Find where the given text appears and provide that cell's center as (X, Y) coordinate. 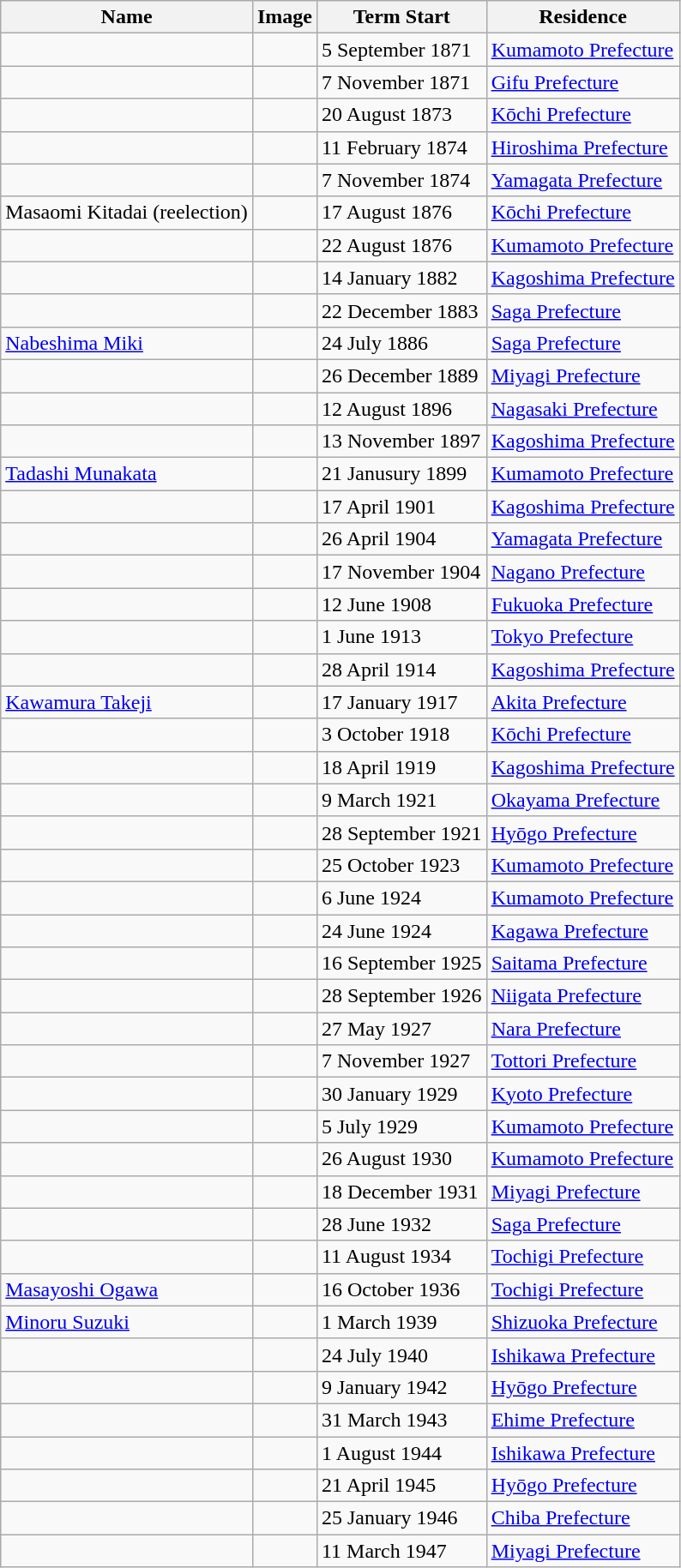
Akita Prefecture (583, 702)
Name (127, 17)
Kawamura Takeji (127, 702)
Kyoto Prefecture (583, 1094)
30 January 1929 (401, 1094)
17 January 1917 (401, 702)
22 August 1876 (401, 245)
5 July 1929 (401, 1126)
6 June 1924 (401, 898)
16 September 1925 (401, 964)
Nabeshima Miki (127, 343)
24 July 1940 (401, 1355)
Image (285, 17)
28 September 1926 (401, 996)
25 January 1946 (401, 1518)
16 October 1936 (401, 1289)
1 August 1944 (401, 1453)
Fukuoka Prefecture (583, 604)
Residence (583, 17)
20 August 1873 (401, 115)
26 December 1889 (401, 375)
12 August 1896 (401, 409)
Minoru Suzuki (127, 1322)
14 January 1882 (401, 278)
Nara Prefecture (583, 1029)
Niigata Prefecture (583, 996)
21 Janusury 1899 (401, 474)
9 January 1942 (401, 1387)
Masaomi Kitadai (reelection) (127, 213)
24 June 1924 (401, 930)
Hiroshima Prefecture (583, 147)
11 August 1934 (401, 1257)
28 April 1914 (401, 670)
Tadashi Munakata (127, 474)
Shizuoka Prefecture (583, 1322)
Saitama Prefecture (583, 964)
5 September 1871 (401, 50)
Nagano Prefecture (583, 572)
Ehime Prefecture (583, 1420)
13 November 1897 (401, 442)
1 June 1913 (401, 637)
9 March 1921 (401, 800)
Tottori Prefecture (583, 1061)
18 December 1931 (401, 1192)
18 April 1919 (401, 767)
17 April 1901 (401, 507)
28 June 1932 (401, 1224)
7 November 1871 (401, 82)
26 April 1904 (401, 539)
3 October 1918 (401, 735)
1 March 1939 (401, 1322)
25 October 1923 (401, 865)
Gifu Prefecture (583, 82)
24 July 1886 (401, 343)
Tokyo Prefecture (583, 637)
Chiba Prefecture (583, 1518)
21 April 1945 (401, 1486)
Okayama Prefecture (583, 800)
26 August 1930 (401, 1159)
17 August 1876 (401, 213)
Kagawa Prefecture (583, 930)
31 March 1943 (401, 1420)
17 November 1904 (401, 572)
11 March 1947 (401, 1551)
7 November 1874 (401, 180)
12 June 1908 (401, 604)
28 September 1921 (401, 832)
7 November 1927 (401, 1061)
27 May 1927 (401, 1029)
22 December 1883 (401, 310)
Nagasaki Prefecture (583, 409)
11 February 1874 (401, 147)
Term Start (401, 17)
Masayoshi Ogawa (127, 1289)
